Find where the given text appears and provide that cell's center as [x, y] coordinate. 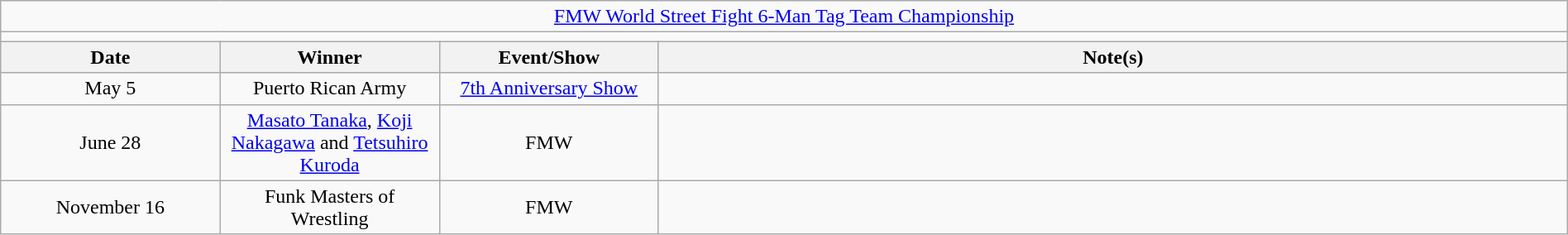
May 5 [111, 89]
Event/Show [549, 57]
Note(s) [1113, 57]
June 28 [111, 142]
7th Anniversary Show [549, 89]
Puerto Rican Army [329, 89]
November 16 [111, 207]
Date [111, 57]
Masato Tanaka, Koji Nakagawa and Tetsuhiro Kuroda [329, 142]
FMW World Street Fight 6-Man Tag Team Championship [784, 17]
Winner [329, 57]
Funk Masters of Wrestling [329, 207]
